Search for the cell housing the specified text and yield its [X, Y] center coordinate. 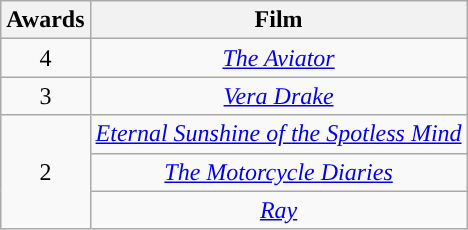
2 [46, 172]
Ray [278, 210]
Eternal Sunshine of the Spotless Mind [278, 134]
Vera Drake [278, 96]
Awards [46, 20]
3 [46, 96]
4 [46, 58]
The Aviator [278, 58]
Film [278, 20]
The Motorcycle Diaries [278, 172]
